Find where the given text appears and provide that cell's center as (X, Y) coordinate. 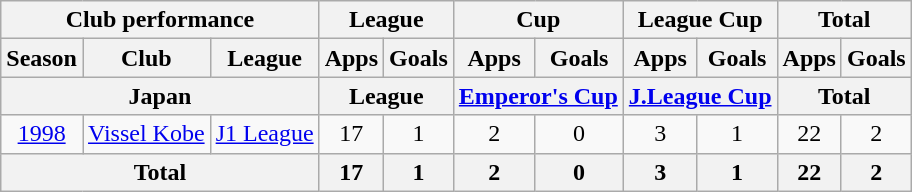
Japan (160, 96)
J.League Cup (700, 96)
League Cup (700, 20)
Season (42, 58)
Club (146, 58)
1998 (42, 134)
J1 League (264, 134)
Club performance (160, 20)
Cup (538, 20)
Emperor's Cup (538, 96)
Vissel Kobe (146, 134)
